Search for the cell housing the specified text and yield its (x, y) center coordinate. 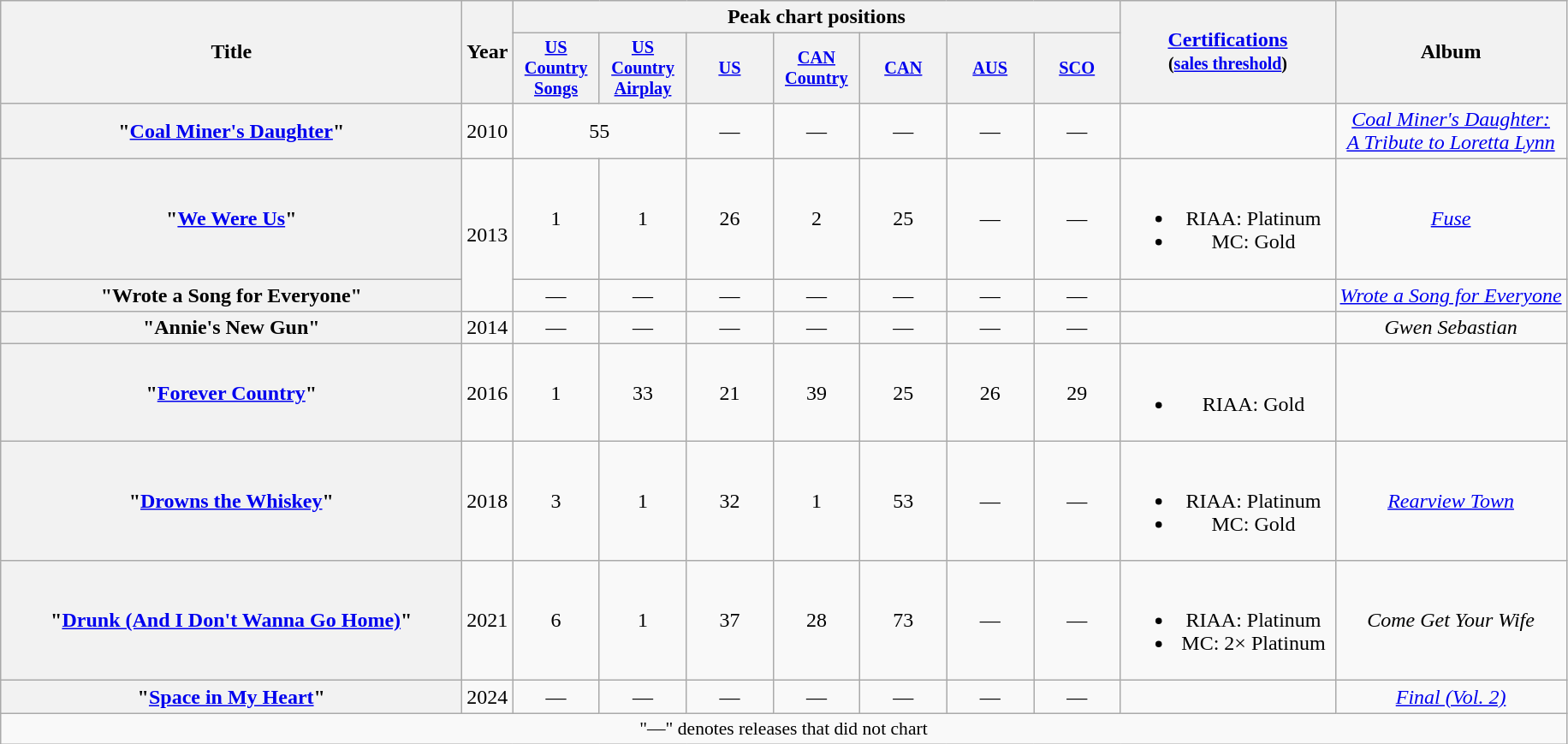
"—" denotes releases that did not chart (784, 729)
CAN (904, 68)
Year (488, 52)
"Forever Country" (231, 392)
Rearview Town (1451, 501)
39 (817, 392)
33 (642, 392)
"Drunk (And I Don't Wanna Go Home)" (231, 621)
Final (Vol. 2) (1451, 697)
37 (729, 621)
US Country Songs (556, 68)
RIAA: Gold (1227, 392)
"Wrote a Song for Everyone" (231, 295)
55 (599, 130)
2010 (488, 130)
28 (817, 621)
2024 (488, 697)
32 (729, 501)
AUS (989, 68)
2021 (488, 621)
Fuse (1451, 219)
53 (904, 501)
2013 (488, 235)
CAN Country (817, 68)
Certifications(sales threshold) (1227, 52)
US Country Airplay (642, 68)
"Space in My Heart" (231, 697)
73 (904, 621)
6 (556, 621)
2018 (488, 501)
29 (1077, 392)
2014 (488, 328)
Come Get Your Wife (1451, 621)
Gwen Sebastian (1451, 328)
"Coal Miner's Daughter" (231, 130)
Title (231, 52)
Album (1451, 52)
Coal Miner's Daughter:A Tribute to Loretta Lynn (1451, 130)
"We Were Us" (231, 219)
US (729, 68)
"Annie's New Gun" (231, 328)
3 (556, 501)
Peak chart positions (817, 17)
21 (729, 392)
RIAA: PlatinumMC: 2× Platinum (1227, 621)
2 (817, 219)
2016 (488, 392)
SCO (1077, 68)
Wrote a Song for Everyone (1451, 295)
"Drowns the Whiskey" (231, 501)
